Provide the (x, y) coordinate of the cell's center where the given text is located.  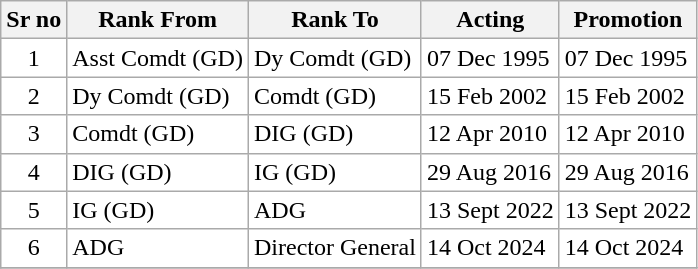
Promotion (628, 20)
Sr no (34, 20)
Rank From (158, 20)
2 (34, 96)
Rank To (334, 20)
Acting (490, 20)
4 (34, 172)
1 (34, 58)
5 (34, 210)
6 (34, 248)
Asst Comdt (GD) (158, 58)
Director General (334, 248)
3 (34, 134)
